Pinpoint the cell where the given text exists, returning its [X, Y] midpoint coordinate. 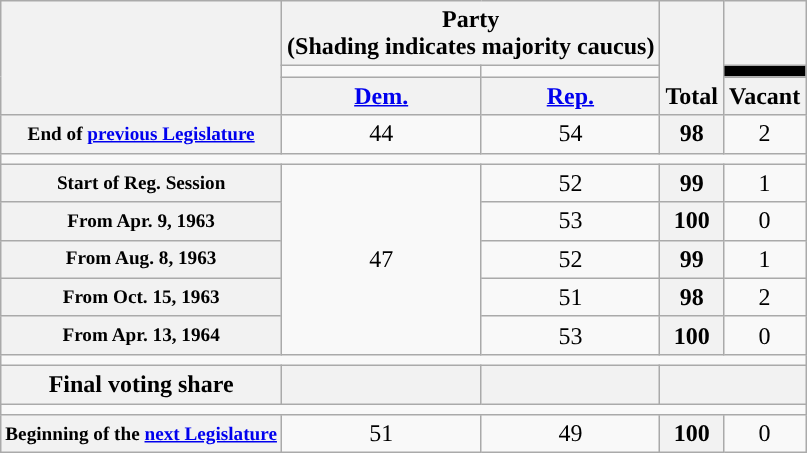
Party (Shading indicates majority caucus) [471, 34]
44 [382, 134]
From Apr. 13, 1964 [142, 335]
Rep. [570, 96]
From Oct. 15, 1963 [142, 297]
47 [382, 259]
Total [692, 58]
End of previous Legislature [142, 134]
Dem. [382, 96]
From Apr. 9, 1963 [142, 221]
54 [570, 134]
Final voting share [142, 384]
49 [570, 434]
From Aug. 8, 1963 [142, 259]
Vacant [764, 96]
Start of Reg. Session [142, 183]
Beginning of the next Legislature [142, 434]
